Pinpoint the cell where the given text exists, returning its [x, y] midpoint coordinate. 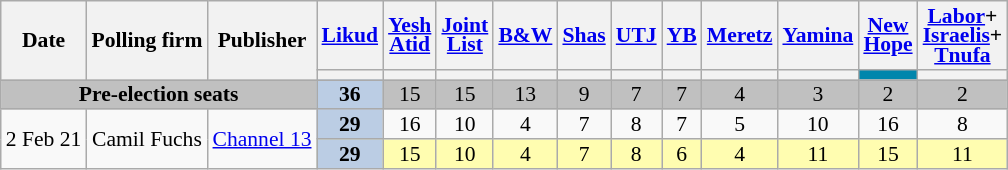
Meretz [740, 36]
6 [682, 154]
UTJ [636, 36]
YB [682, 36]
9 [584, 95]
Yamina [818, 36]
B&W [525, 36]
5 [740, 125]
Polling firm [146, 40]
13 [525, 95]
Likud [350, 36]
36 [350, 95]
Publisher [262, 40]
2 Feb 21 [44, 140]
Shas [584, 36]
Labor+Israelis+Tnufa [963, 36]
Pre-election seats [159, 95]
Date [44, 40]
NewHope [888, 36]
YeshAtid [410, 36]
Camil Fuchs [146, 140]
Channel 13 [262, 140]
3 [818, 95]
JointList [464, 36]
